Find where the given text appears and provide that cell's center as (x, y) coordinate. 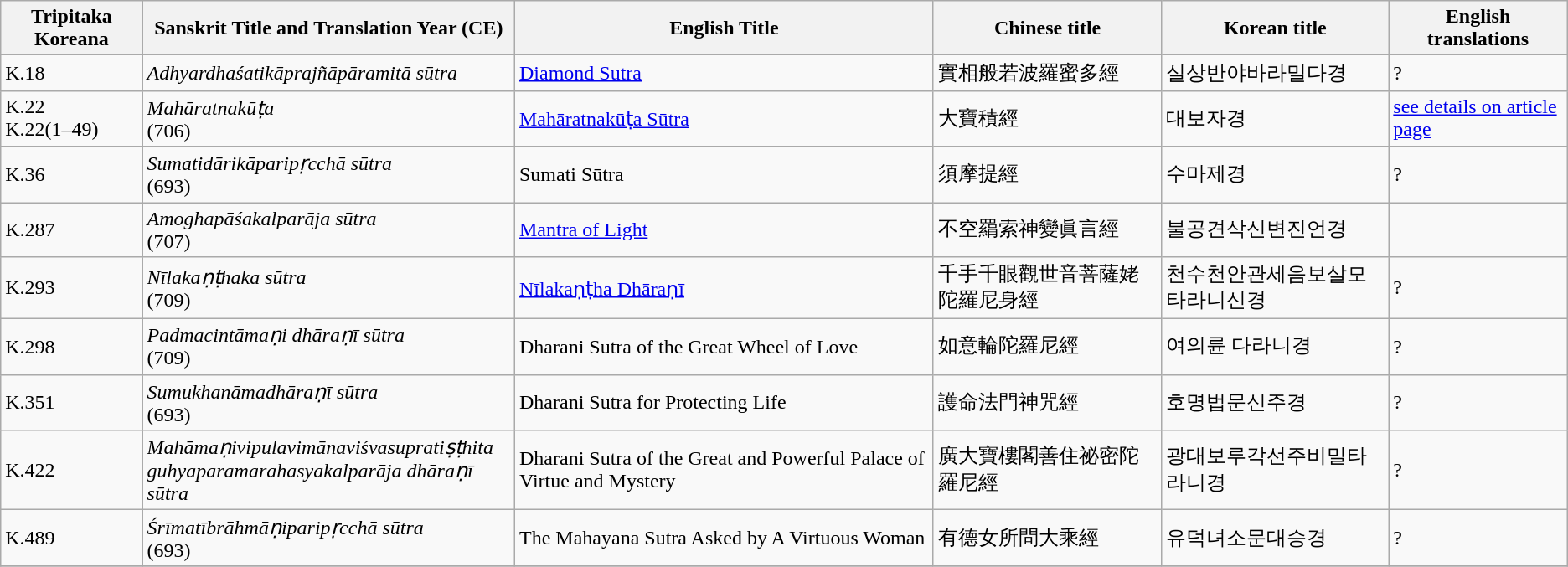
Mantra of Light (724, 229)
Dharani Sutra for Protecting Life (724, 402)
Dharani Sutra of the Great Wheel of Love (724, 347)
Sumukhanāmadhāraṇī sūtra(693) (328, 402)
K.293 (72, 288)
Mahāmaṇivipulavimānaviśvasupratiṣṭhitaguhyaparamarahasyakalparāja dhāraṇī sūtra (328, 471)
K.36 (72, 174)
English translations (1478, 28)
English Title (724, 28)
Padmacintāmaṇi dhāraṇī sūtra(709) (328, 347)
實相般若波羅蜜多經 (1047, 74)
Nīlakaṇṭhaka sūtra(709) (328, 288)
Dharani Sutra of the Great and Powerful Palace of Virtue and Mystery (724, 471)
K.22K.22(1–49) (72, 119)
不空羂索神變眞言經 (1047, 229)
호명법문신주경 (1275, 402)
如意輪陀羅尼經 (1047, 347)
Amoghapāśakalparāja sūtra(707) (328, 229)
The Mahayana Sutra Asked by A Virtuous Woman (724, 538)
수마제경 (1275, 174)
Tripitaka Koreana (72, 28)
K.422 (72, 471)
廣大寶樓閣善住祕密陀羅尼經 (1047, 471)
불공견삭신변진언경 (1275, 229)
千手千眼觀世音菩薩姥陀羅尼身經 (1047, 288)
천수천안관세음보살모타라니신경 (1275, 288)
K.298 (72, 347)
大寶積經 (1047, 119)
Diamond Sutra (724, 74)
Mahāratnakūṭa Sūtra (724, 119)
Chinese title (1047, 28)
有德女所問大乘經 (1047, 538)
Nīlakaṇṭha Dhāraṇī (724, 288)
Sumatidārikāparipṛcchā sūtra(693) (328, 174)
Sanskrit Title and Translation Year (CE) (328, 28)
K.18 (72, 74)
여의륜 다라니경 (1275, 347)
see details on article page (1478, 119)
실상반야바라밀다경 (1275, 74)
Mahāratnakūṭa(706) (328, 119)
K.287 (72, 229)
Śrīmatībrāhmāṇiparipṛcchā sūtra(693) (328, 538)
K.489 (72, 538)
대보자경 (1275, 119)
護命法門神咒經 (1047, 402)
Adhyardhaśatikāprajñāpāramitā sūtra (328, 74)
유덕녀소문대승경 (1275, 538)
Sumati Sūtra (724, 174)
Korean title (1275, 28)
광대보루각선주비밀타라니경 (1275, 471)
須摩提經 (1047, 174)
K.351 (72, 402)
